Determine the (X, Y) coordinate at the center of the cell enclosing the given text.  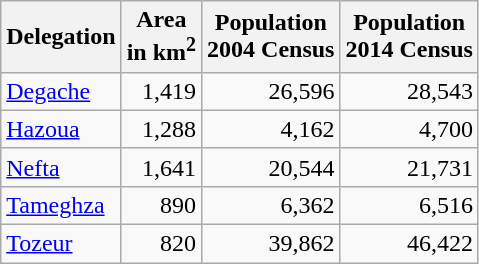
1,288 (161, 129)
4,700 (409, 129)
1,419 (161, 91)
39,862 (271, 244)
820 (161, 244)
20,544 (271, 167)
46,422 (409, 244)
Hazoua (61, 129)
28,543 (409, 91)
6,362 (271, 205)
6,516 (409, 205)
890 (161, 205)
Tozeur (61, 244)
Tameghza (61, 205)
4,162 (271, 129)
Population 2004 Census (271, 37)
21,731 (409, 167)
Nefta (61, 167)
1,641 (161, 167)
26,596 (271, 91)
Area in km2 (161, 37)
Delegation (61, 37)
Degache (61, 91)
Population 2014 Census (409, 37)
